Identify which cell holds the provided text, then report its [x, y] central coordinate. 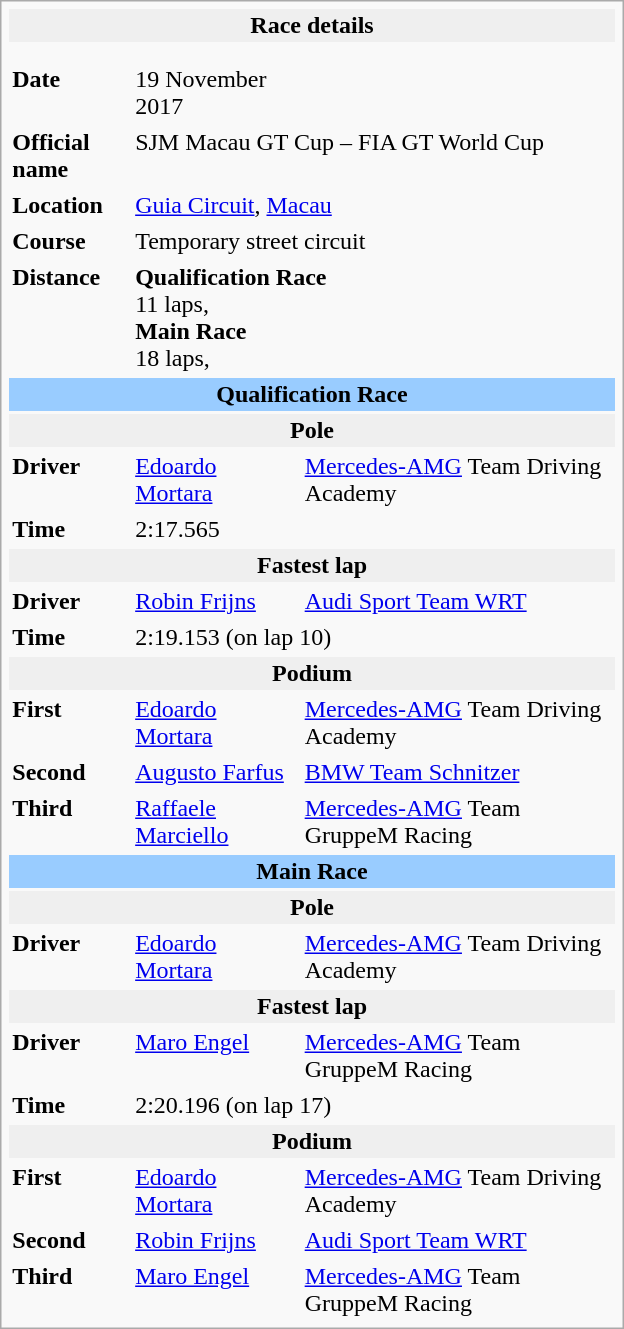
2:17.565 [374, 530]
BMW Team Schnitzer [458, 772]
Guia Circuit, Macau [374, 206]
Qualification Race [312, 394]
19 November 2017 [215, 93]
2:19.153 (on lap 10) [374, 638]
Course [69, 242]
2:20.196 (on lap 17) [374, 1106]
Date [69, 93]
Augusto Farfus [215, 772]
Raffaele Marciello [215, 822]
Main Race [312, 872]
Distance [69, 318]
Official name [69, 156]
Temporary street circuit [374, 242]
Location [69, 206]
Race details [312, 26]
Qualification Race11 laps, Main Race18 laps, [374, 318]
SJM Macau GT Cup – FIA GT World Cup [374, 156]
